Scan for the cell matching the given text and deliver its [X, Y] coordinate at center. 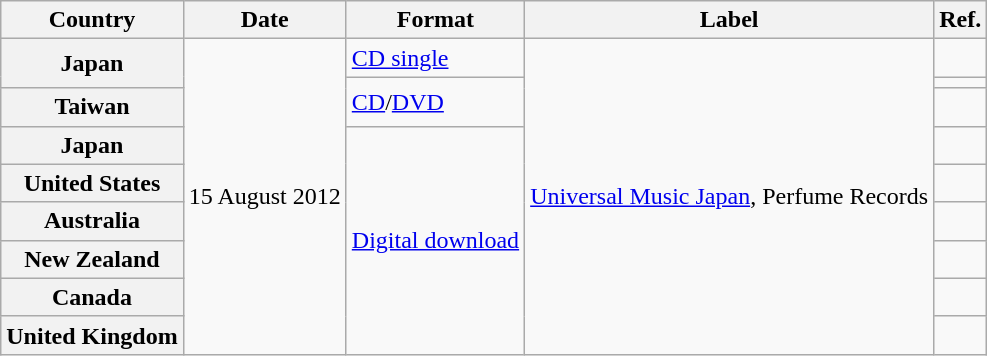
Taiwan [92, 107]
Canada [92, 297]
Label [730, 20]
United Kingdom [92, 335]
Australia [92, 221]
CD/DVD [435, 102]
Country [92, 20]
15 August 2012 [264, 197]
New Zealand [92, 259]
Digital download [435, 240]
Format [435, 20]
Date [264, 20]
Ref. [960, 20]
CD single [435, 58]
United States [92, 183]
Universal Music Japan, Perfume Records [730, 197]
